Scan for the cell matching the given text and deliver its [x, y] coordinate at center. 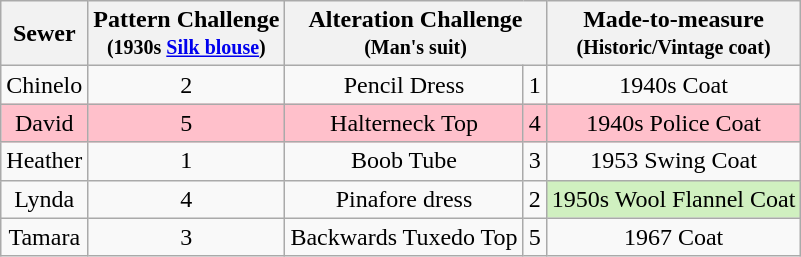
Backwards Tuxedo Top [404, 237]
Heather [44, 161]
Boob Tube [404, 161]
Tamara [44, 237]
Pencil Dress [404, 85]
Lynda [44, 199]
David [44, 123]
Sewer [44, 34]
1967 Coat [674, 237]
Alteration Challenge(Man's suit) [416, 34]
Chinelo [44, 85]
Made-to-measure(Historic/Vintage coat) [674, 34]
Pinafore dress [404, 199]
Pattern Challenge(1930s Silk blouse) [186, 34]
1940s Coat [674, 85]
1953 Swing Coat [674, 161]
Halterneck Top [404, 123]
1950s Wool Flannel Coat [674, 199]
1940s Police Coat [674, 123]
